Locate the cell with the specified text and output its [X, Y] center coordinate. 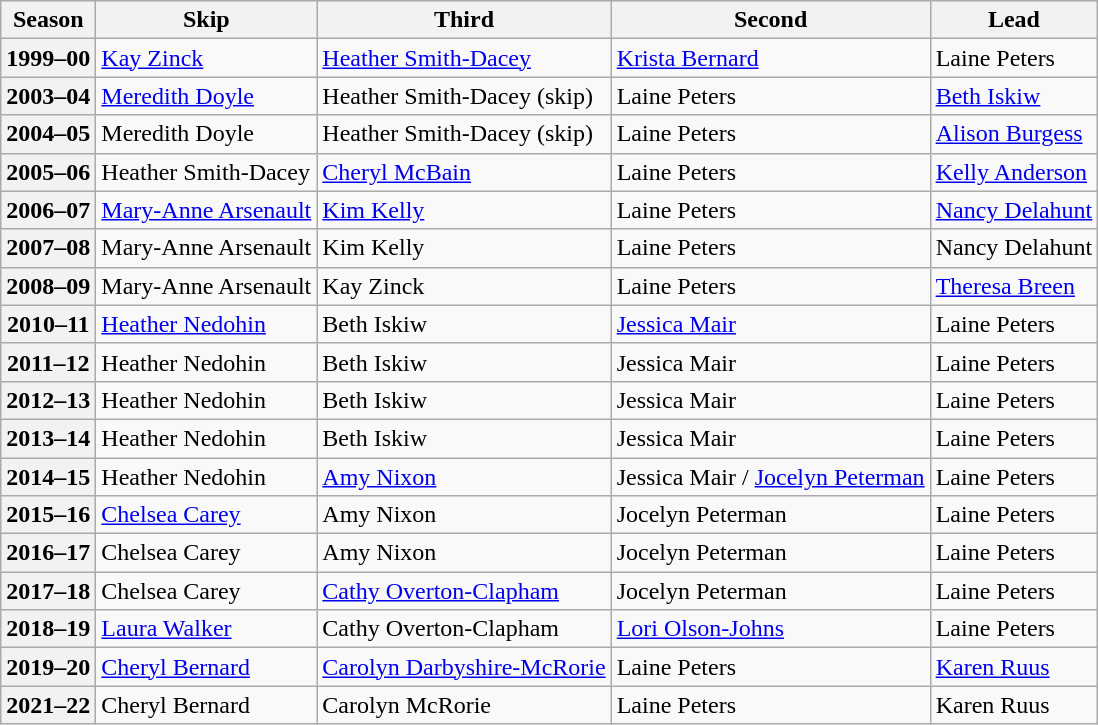
2015–16 [48, 515]
Season [48, 20]
Jessica Mair / Jocelyn Peterman [770, 477]
2016–17 [48, 553]
Carolyn McRorie [464, 705]
2008–09 [48, 286]
Cheryl McBain [464, 172]
2011–12 [48, 362]
Lead [1014, 20]
Kelly Anderson [1014, 172]
2018–19 [48, 629]
Alison Burgess [1014, 134]
Theresa Breen [1014, 286]
Carolyn Darbyshire-McRorie [464, 667]
2003–04 [48, 96]
Third [464, 20]
2019–20 [48, 667]
2014–15 [48, 477]
2006–07 [48, 210]
2004–05 [48, 134]
Skip [206, 20]
Laura Walker [206, 629]
2017–18 [48, 591]
Krista Bernard [770, 58]
Second [770, 20]
2007–08 [48, 248]
Lori Olson-Johns [770, 629]
2005–06 [48, 172]
1999–00 [48, 58]
2021–22 [48, 705]
2010–11 [48, 324]
2012–13 [48, 400]
2013–14 [48, 438]
